Capture the cell that displays the provided text and extract its [X, Y] central coordinate. 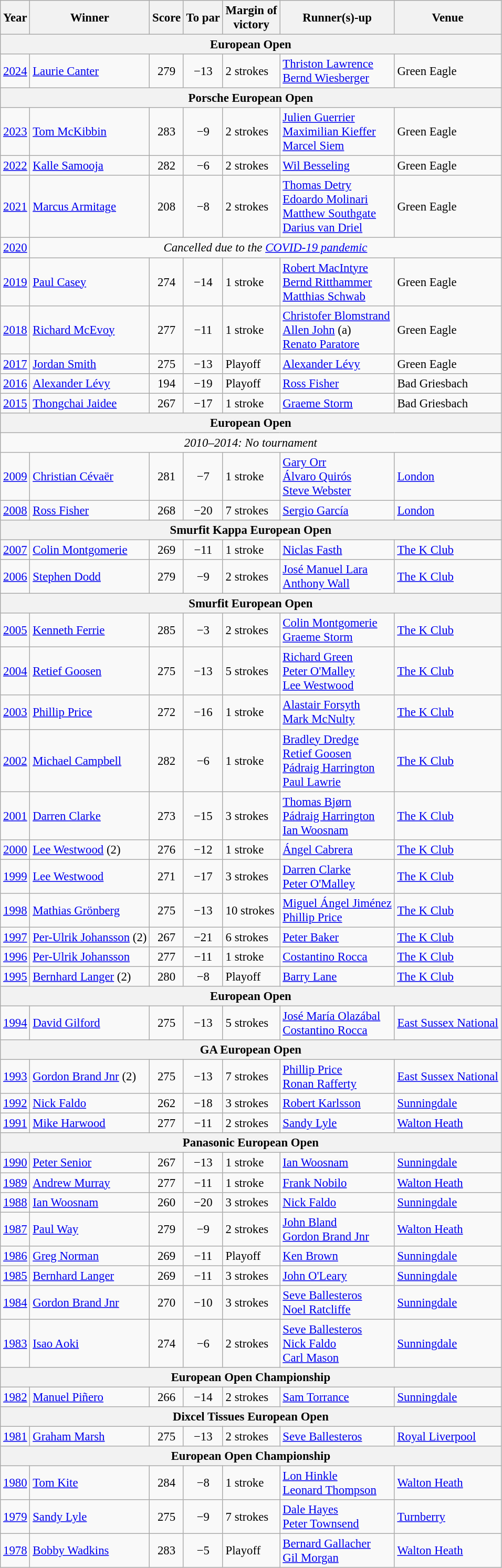
10 strokes [251, 910]
1985 [15, 1276]
1994 [15, 1024]
1987 [15, 1229]
2008 [15, 510]
270 [167, 1303]
1998 [15, 910]
208 [167, 207]
1991 [15, 1123]
John O'Leary [337, 1276]
Sam Torrance [337, 1397]
2010–2014: No tournament [251, 443]
2004 [15, 671]
1982 [15, 1397]
Laurie Canter [90, 71]
Alastair Forsyth Mark McNulty [337, 713]
Turnberry [447, 1517]
Christian Cévaër [90, 477]
Ángel Cabrera [337, 849]
Christofer Blomstrand Allen John (a) Renato Paratore [337, 330]
6 strokes [251, 937]
1997 [15, 937]
1978 [15, 1551]
Smurfit European Open [251, 604]
2006 [15, 576]
1995 [15, 976]
Robert MacIntyre Bernd Ritthammer Matthias Schwab [337, 282]
Tom Kite [90, 1483]
1990 [15, 1163]
266 [167, 1397]
Score [167, 18]
Colin Montgomerie Graeme Storm [337, 630]
1999 [15, 877]
2005 [15, 630]
Darren Clarke Peter O'Malley [337, 877]
2001 [15, 816]
Mathias Grönberg [90, 910]
Graeme Storm [337, 403]
−19 [203, 383]
Panasonic European Open [251, 1143]
2000 [15, 849]
Runner(s)-up [337, 18]
Darren Clarke [90, 816]
Sergio García [337, 510]
Margin ofvictory [251, 18]
2022 [15, 166]
Manuel Piñero [90, 1397]
1983 [15, 1343]
Richard McEvoy [90, 330]
Seve Ballesteros Noel Ratcliffe [337, 1303]
2021 [15, 207]
Graham Marsh [90, 1437]
2015 [15, 403]
Per-Ulrik Johansson [90, 957]
Thriston Lawrence Bernd Wiesberger [337, 71]
Retief Goosen [90, 671]
Dixcel Tissues European Open [251, 1417]
2002 [15, 760]
Michael Campbell [90, 760]
Phillip Price Ronan Rafferty [337, 1077]
2016 [15, 383]
271 [167, 877]
Niclas Fasth [337, 550]
260 [167, 1202]
2020 [15, 248]
−21 [203, 937]
Marcus Armitage [90, 207]
Dale Hayes Peter Townsend [337, 1517]
José María Olazábal Costantino Rocca [337, 1024]
−18 [203, 1103]
273 [167, 816]
1992 [15, 1103]
Gordon Brand Jnr (2) [90, 1077]
Peter Senior [90, 1163]
Richard Green Peter O'Malley Lee Westwood [337, 671]
Smurfit Kappa European Open [251, 530]
272 [167, 713]
José Manuel Lara Anthony Wall [337, 576]
Costantino Rocca [337, 957]
1979 [15, 1517]
Ken Brown [337, 1256]
Year [15, 18]
Colin Montgomerie [90, 550]
Seve Ballesteros Nick Faldo Carl Mason [337, 1343]
2009 [15, 477]
2024 [15, 71]
Royal Liverpool [447, 1437]
1980 [15, 1483]
262 [167, 1103]
1988 [15, 1202]
Mike Harwood [90, 1123]
Porsche European Open [251, 98]
Andrew Murray [90, 1183]
Kenneth Ferrie [90, 630]
Peter Baker [337, 937]
Bobby Wadkins [90, 1551]
Barry Lane [337, 976]
Lee Westwood [90, 877]
Thongchai Jaidee [90, 403]
Gordon Brand Jnr [90, 1303]
Winner [90, 18]
David Gilford [90, 1024]
−16 [203, 713]
Miguel Ángel Jiménez Phillip Price [337, 910]
2018 [15, 330]
Paul Way [90, 1229]
2019 [15, 282]
Gary Orr Álvaro Quirós Steve Webster [337, 477]
Julien Guerrier Maximilian Kieffer Marcel Siem [337, 132]
1981 [15, 1437]
284 [167, 1483]
Lee Westwood (2) [90, 849]
Stephen Dodd [90, 576]
Kalle Samooja [90, 166]
Paul Casey [90, 282]
2003 [15, 713]
Robert Karlsson [337, 1103]
Bernhard Langer [90, 1276]
−10 [203, 1303]
1986 [15, 1256]
Lon Hinkle Leonard Thompson [337, 1483]
1993 [15, 1077]
1989 [15, 1183]
Bernhard Langer (2) [90, 976]
268 [167, 510]
Wil Besseling [337, 166]
2017 [15, 364]
−5 [203, 1551]
−3 [203, 630]
Seve Ballesteros [337, 1437]
280 [167, 976]
194 [167, 383]
2007 [15, 550]
Bradley Dredge Retief Goosen Pádraig Harrington Paul Lawrie [337, 760]
281 [167, 477]
Cancelled due to the COVID-19 pandemic [266, 248]
Phillip Price [90, 713]
Isao Aoki [90, 1343]
Frank Nobilo [337, 1183]
Thomas Detry Edoardo Molinari Matthew Southgate Darius van Driel [337, 207]
John Bland Gordon Brand Jnr [337, 1229]
Greg Norman [90, 1256]
Thomas Bjørn Pádraig Harrington Ian Woosnam [337, 816]
1996 [15, 957]
1984 [15, 1303]
285 [167, 630]
−7 [203, 477]
−15 [203, 816]
Venue [447, 18]
GA European Open [251, 1050]
Per-Ulrik Johansson (2) [90, 937]
Bernard Gallacher Gil Morgan [337, 1551]
Tom McKibbin [90, 132]
2023 [15, 132]
276 [167, 849]
Jordan Smith [90, 364]
To par [203, 18]
−12 [203, 849]
